Provide the [x, y] coordinate of the cell's center where the given text is located.  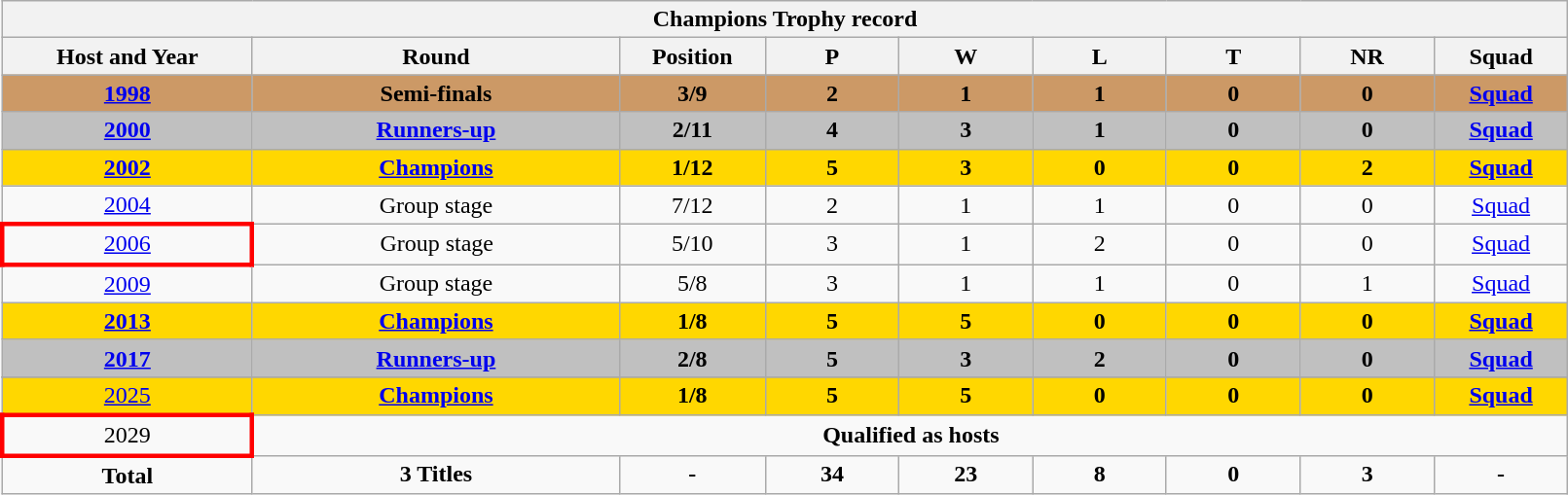
1/12 [692, 167]
Total [127, 475]
4 [831, 130]
Position [692, 56]
Semi-finals [436, 93]
2017 [127, 358]
1998 [127, 93]
W [966, 56]
L [1100, 56]
2/11 [692, 130]
2025 [127, 396]
23 [966, 475]
2000 [127, 130]
7/12 [692, 205]
2/8 [692, 358]
2002 [127, 167]
T [1232, 56]
Champions Trophy record [784, 19]
Round [436, 56]
P [831, 56]
2029 [127, 436]
NR [1367, 56]
8 [1100, 475]
5/8 [692, 284]
3 Titles [436, 475]
2006 [127, 245]
34 [831, 475]
2009 [127, 284]
3/9 [692, 93]
2004 [127, 205]
Host and Year [127, 56]
Qualified as hosts [909, 436]
5/10 [692, 245]
2013 [127, 321]
